For the text-containing cell, return its midpoint in (X, Y) coordinate format. 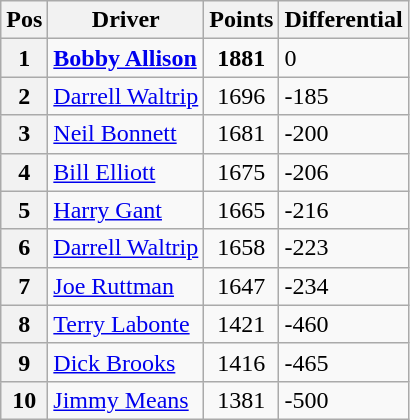
Dick Brooks (126, 362)
7 (24, 286)
Differential (344, 20)
1681 (242, 134)
1421 (242, 324)
1696 (242, 96)
8 (24, 324)
-465 (344, 362)
Points (242, 20)
Terry Labonte (126, 324)
1881 (242, 58)
4 (24, 172)
1675 (242, 172)
-216 (344, 210)
2 (24, 96)
3 (24, 134)
-500 (344, 400)
Pos (24, 20)
Bobby Allison (126, 58)
Driver (126, 20)
1 (24, 58)
-206 (344, 172)
5 (24, 210)
-200 (344, 134)
-223 (344, 248)
1665 (242, 210)
0 (344, 58)
-185 (344, 96)
1416 (242, 362)
-234 (344, 286)
Neil Bonnett (126, 134)
1647 (242, 286)
9 (24, 362)
Jimmy Means (126, 400)
6 (24, 248)
Bill Elliott (126, 172)
1658 (242, 248)
Joe Ruttman (126, 286)
Harry Gant (126, 210)
-460 (344, 324)
10 (24, 400)
1381 (242, 400)
